Pinpoint the cell where the given text exists, returning its (x, y) midpoint coordinate. 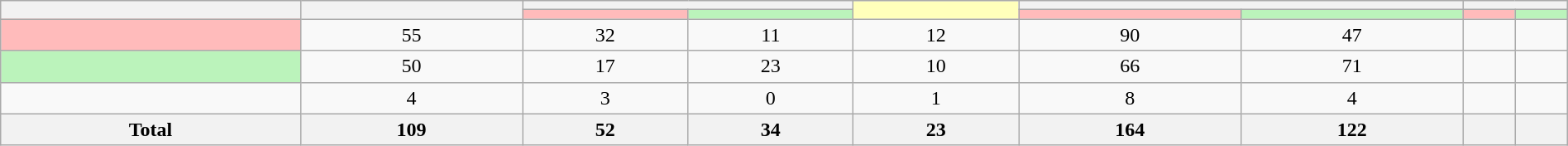
34 (771, 129)
164 (1130, 129)
10 (936, 66)
32 (605, 35)
122 (1351, 129)
Total (151, 129)
109 (411, 129)
66 (1130, 66)
47 (1351, 35)
52 (605, 129)
71 (1351, 66)
17 (605, 66)
11 (771, 35)
55 (411, 35)
1 (936, 98)
8 (1130, 98)
3 (605, 98)
90 (1130, 35)
12 (936, 35)
0 (771, 98)
50 (411, 66)
